Return the (X, Y) coordinate for the center point of the cell that contains the specified text.  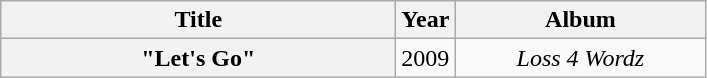
Year (426, 20)
"Let's Go" (198, 58)
2009 (426, 58)
Title (198, 20)
Loss 4 Wordz (580, 58)
Album (580, 20)
